Return the [X, Y] coordinate for the center point of the cell that contains the specified text.  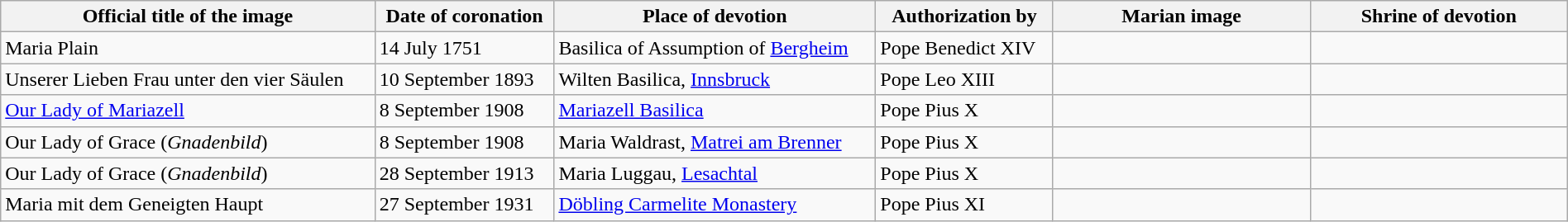
Authorization by [964, 17]
Pope Pius XI [964, 205]
Mariazell Basilica [715, 111]
Döbling Carmelite Monastery [715, 205]
Maria mit dem Geneigten Haupt [188, 205]
Maria Waldrast, Matrei am Brenner [715, 142]
27 September 1931 [465, 205]
Unserer Lieben Frau unter den vier Säulen [188, 79]
Marian image [1181, 17]
10 September 1893 [465, 79]
Pope Leo XIII [964, 79]
Place of devotion [715, 17]
Maria Luggau, Lesachtal [715, 173]
Shrine of devotion [1439, 17]
Date of coronation [465, 17]
28 September 1913 [465, 173]
14 July 1751 [465, 48]
Wilten Basilica, Innsbruck [715, 79]
Maria Plain [188, 48]
Basilica of Assumption of Bergheim [715, 48]
Official title of the image [188, 17]
Pope Benedict XIV [964, 48]
Our Lady of Mariazell [188, 111]
